For the text-containing cell, return its midpoint in [x, y] coordinate format. 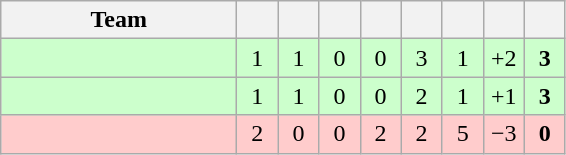
5 [462, 134]
+2 [504, 58]
+1 [504, 96]
Team [119, 20]
−3 [504, 134]
